From the cell containing the given text, extract its center point as [X, Y] coordinate. 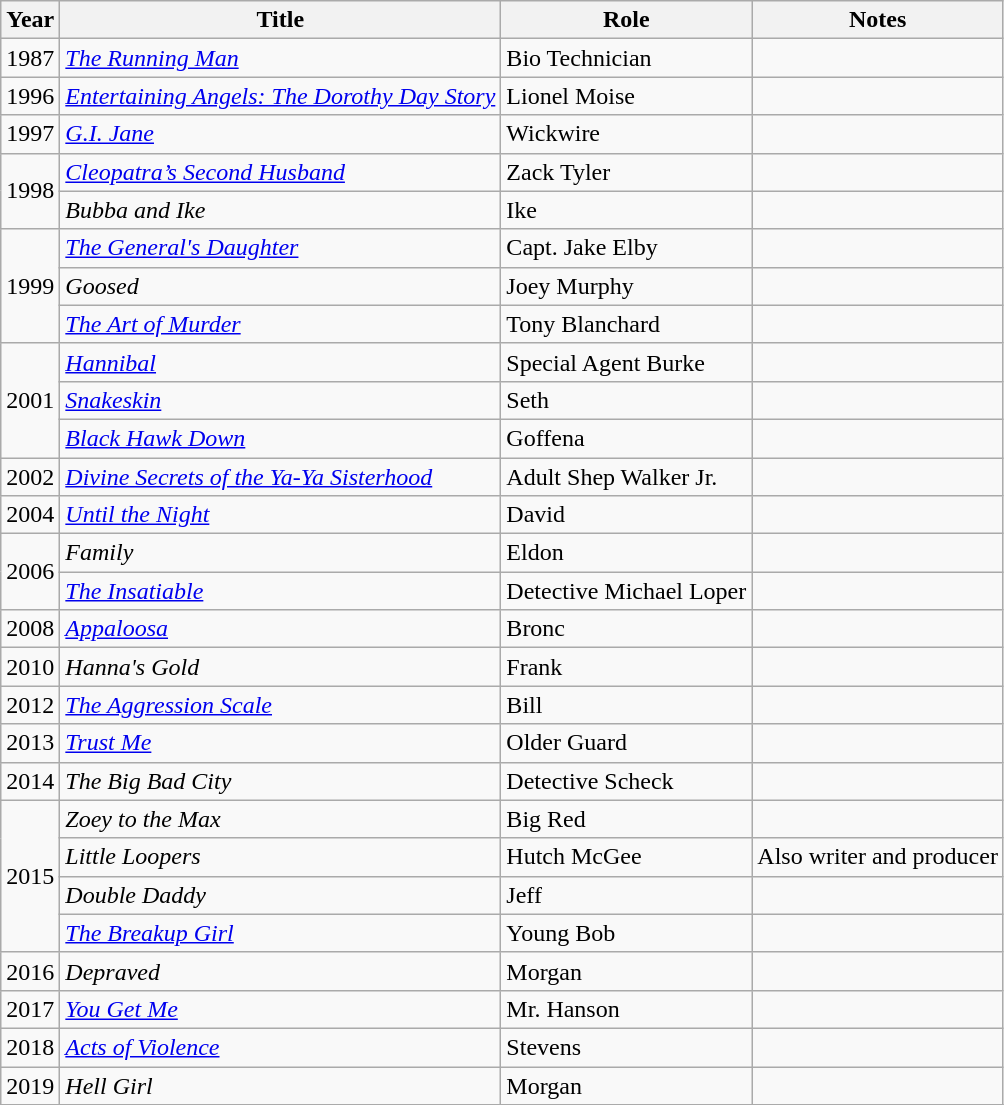
2001 [30, 400]
The Aggression Scale [280, 705]
The Running Man [280, 58]
Wickwire [626, 134]
The Insatiable [280, 591]
Older Guard [626, 743]
Divine Secrets of the Ya-Ya Sisterhood [280, 477]
2002 [30, 477]
2004 [30, 515]
Seth [626, 400]
Hannibal [280, 362]
2008 [30, 629]
2010 [30, 667]
The General's Daughter [280, 248]
2019 [30, 1085]
Snakeskin [280, 400]
Lionel Moise [626, 96]
You Get Me [280, 1009]
Detective Scheck [626, 781]
Appaloosa [280, 629]
Frank [626, 667]
Detective Michael Loper [626, 591]
Role [626, 20]
Tony Blanchard [626, 324]
2006 [30, 572]
Hutch McGee [626, 857]
Hanna's Gold [280, 667]
Acts of Violence [280, 1047]
1999 [30, 286]
2016 [30, 971]
1998 [30, 191]
Adult Shep Walker Jr. [626, 477]
Year [30, 20]
Jeff [626, 895]
Trust Me [280, 743]
Family [280, 553]
Goffena [626, 438]
Young Bob [626, 933]
Goosed [280, 286]
Joey Murphy [626, 286]
1987 [30, 58]
G.I. Jane [280, 134]
Little Loopers [280, 857]
2018 [30, 1047]
Zoey to the Max [280, 819]
Special Agent Burke [626, 362]
Black Hawk Down [280, 438]
2017 [30, 1009]
The Breakup Girl [280, 933]
Stevens [626, 1047]
Until the Night [280, 515]
Cleopatra’s Second Husband [280, 172]
2012 [30, 705]
Eldon [626, 553]
Big Red [626, 819]
Zack Tyler [626, 172]
Also writer and producer [878, 857]
Hell Girl [280, 1085]
Title [280, 20]
Ike [626, 210]
The Art of Murder [280, 324]
Notes [878, 20]
Bill [626, 705]
Capt. Jake Elby [626, 248]
1996 [30, 96]
2015 [30, 876]
2013 [30, 743]
Double Daddy [280, 895]
Bronc [626, 629]
Mr. Hanson [626, 1009]
Depraved [280, 971]
Bio Technician [626, 58]
2014 [30, 781]
David [626, 515]
Bubba and Ike [280, 210]
1997 [30, 134]
The Big Bad City [280, 781]
Entertaining Angels: The Dorothy Day Story [280, 96]
